Output the (x, y) coordinate of the center of the cell containing the given text.  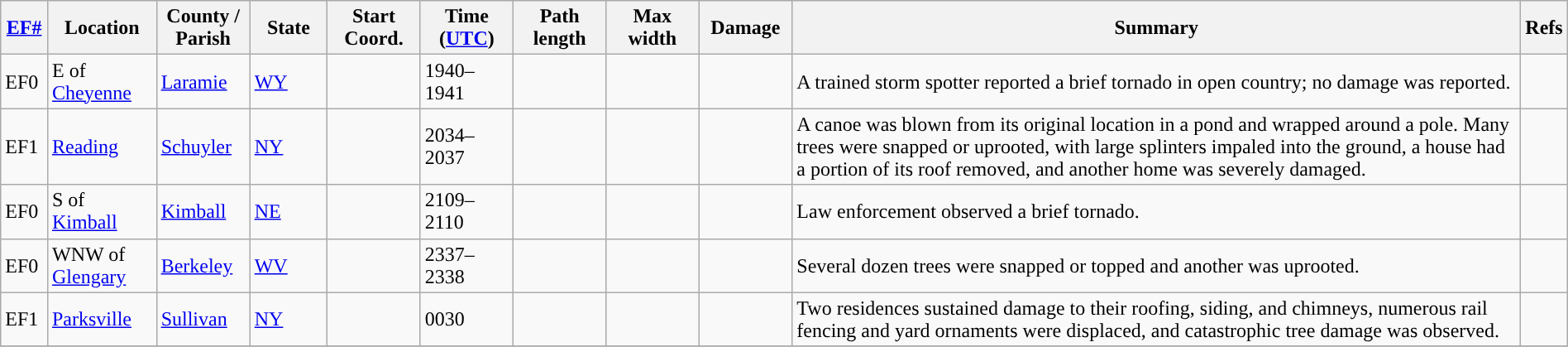
S of Kimball (102, 212)
WV (289, 265)
Schuyler (203, 147)
Damage (746, 28)
1940–1941 (466, 81)
Law enforcement observed a brief tornado. (1156, 212)
Start Coord. (374, 28)
Max width (653, 28)
Berkeley (203, 265)
Reading (102, 147)
EF# (25, 28)
Parksville (102, 320)
Kimball (203, 212)
State (289, 28)
Time (UTC) (466, 28)
Refs (1544, 28)
2109–2110 (466, 212)
NE (289, 212)
WNW of Glengary (102, 265)
Path length (560, 28)
2034–2037 (466, 147)
E of Cheyenne (102, 81)
2337–2338 (466, 265)
Sullivan (203, 320)
Several dozen trees were snapped or topped and another was uprooted. (1156, 265)
Location (102, 28)
WY (289, 81)
0030 (466, 320)
A trained storm spotter reported a brief tornado in open country; no damage was reported. (1156, 81)
County / Parish (203, 28)
Summary (1156, 28)
Laramie (203, 81)
